Return the [x, y] coordinate for the center point of the cell that contains the specified text.  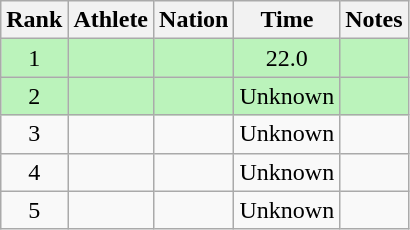
Nation [194, 20]
2 [34, 96]
3 [34, 134]
Time [287, 20]
5 [34, 210]
Athlete [111, 20]
Rank [34, 20]
22.0 [287, 58]
4 [34, 172]
1 [34, 58]
Notes [374, 20]
